Detect which cell encompasses the target text, then output its (x, y) center coordinate. 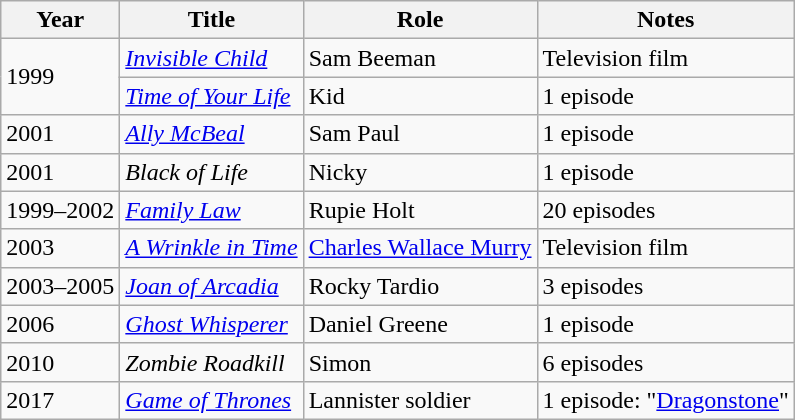
Year (60, 20)
Rupie Holt (420, 210)
Title (212, 20)
Time of Your Life (212, 96)
Sam Paul (420, 134)
2003 (60, 248)
Role (420, 20)
1999–2002 (60, 210)
Zombie Roadkill (212, 362)
Black of Life (212, 172)
Daniel Greene (420, 324)
2003–2005 (60, 286)
Charles Wallace Murry (420, 248)
A Wrinkle in Time (212, 248)
Ally McBeal (212, 134)
Sam Beeman (420, 58)
Kid (420, 96)
3 episodes (666, 286)
2006 (60, 324)
2017 (60, 400)
Nicky (420, 172)
Lannister soldier (420, 400)
20 episodes (666, 210)
Family Law (212, 210)
1999 (60, 77)
Invisible Child (212, 58)
Notes (666, 20)
Joan of Arcadia (212, 286)
Ghost Whisperer (212, 324)
Rocky Tardio (420, 286)
2010 (60, 362)
1 episode: "Dragonstone" (666, 400)
6 episodes (666, 362)
Game of Thrones (212, 400)
Simon (420, 362)
